Provide the [X, Y] coordinate of the cell's center where the given text is located.  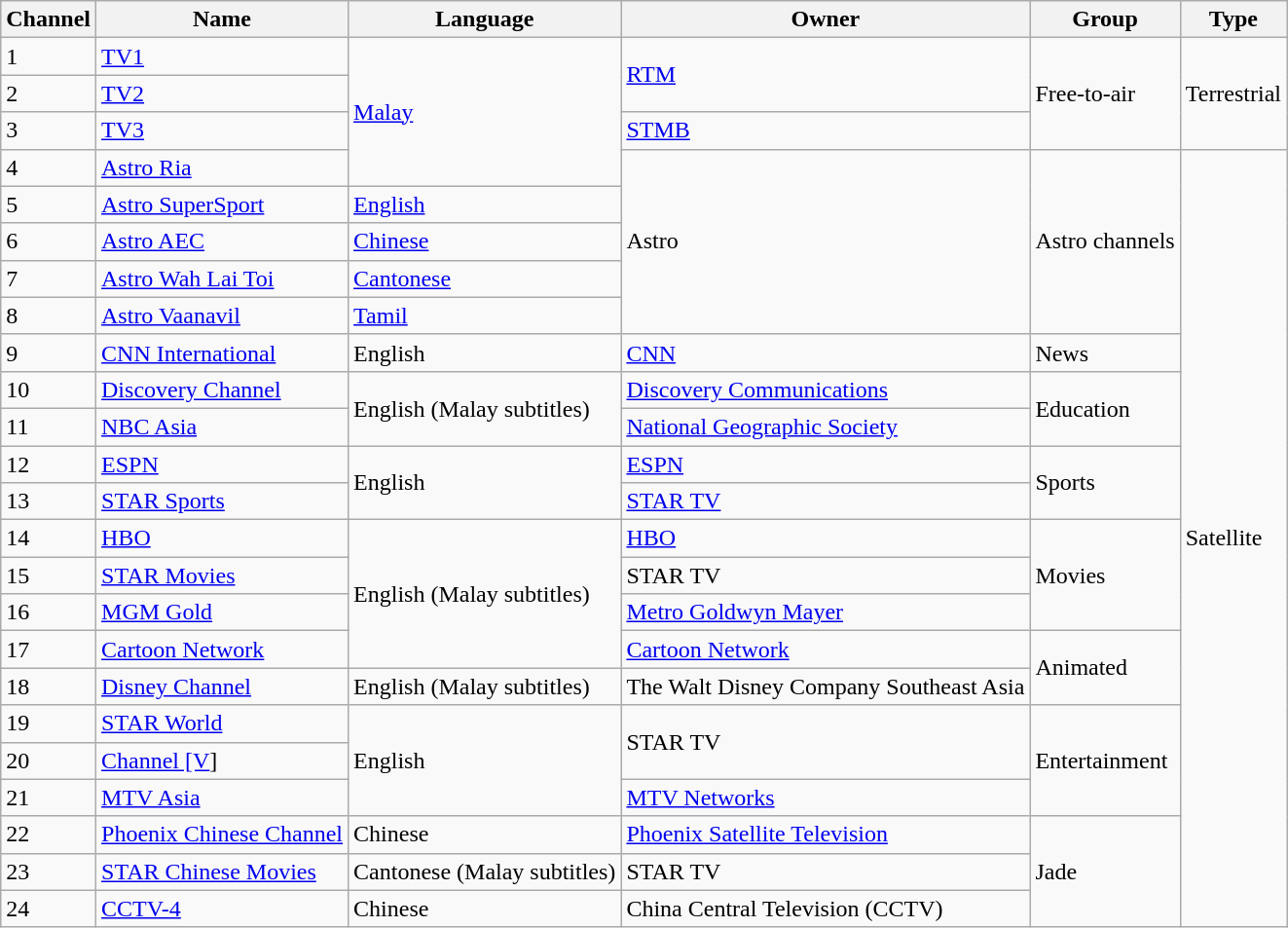
Malay [485, 112]
6 [49, 241]
20 [49, 761]
Discovery Communications [826, 390]
MTV Networks [826, 798]
Astro Vaanavil [222, 316]
TV1 [222, 56]
3 [49, 130]
TV2 [222, 93]
24 [49, 909]
Group [1105, 19]
Sports [1105, 483]
STAR Chinese Movies [222, 872]
19 [49, 724]
8 [49, 316]
Jade [1105, 872]
Free-to-air [1105, 93]
TV3 [222, 130]
15 [49, 575]
National Geographic Society [826, 427]
Tamil [485, 316]
NBC Asia [222, 427]
10 [49, 390]
Astro Ria [222, 167]
Phoenix Satellite Television [826, 835]
CNN [826, 353]
MGM Gold [222, 612]
CCTV-4 [222, 909]
Language [485, 19]
Satellite [1233, 538]
13 [49, 501]
Education [1105, 408]
9 [49, 353]
11 [49, 427]
STAR Sports [222, 501]
Terrestrial [1233, 93]
12 [49, 464]
STAR Movies [222, 575]
STAR World [222, 724]
1 [49, 56]
Cantonese (Malay subtitles) [485, 872]
Channel [49, 19]
Movies [1105, 575]
Owner [826, 19]
RTM [826, 75]
16 [49, 612]
21 [49, 798]
Astro [826, 241]
Astro SuperSport [222, 204]
The Walt Disney Company Southeast Asia [826, 687]
News [1105, 353]
Astro channels [1105, 241]
Channel [V] [222, 761]
CNN International [222, 353]
Discovery Channel [222, 390]
Type [1233, 19]
Cantonese [485, 278]
Metro Goldwyn Mayer [826, 612]
23 [49, 872]
STMB [826, 130]
4 [49, 167]
Phoenix Chinese Channel [222, 835]
MTV Asia [222, 798]
2 [49, 93]
Astro AEC [222, 241]
Animated [1105, 668]
Entertainment [1105, 761]
5 [49, 204]
14 [49, 538]
Disney Channel [222, 687]
18 [49, 687]
Name [222, 19]
Astro Wah Lai Toi [222, 278]
17 [49, 650]
China Central Television (CCTV) [826, 909]
22 [49, 835]
7 [49, 278]
